Identify which cell holds the provided text, then report its [x, y] central coordinate. 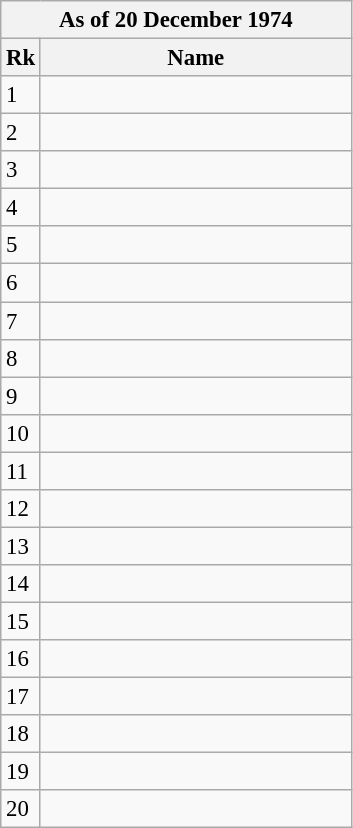
15 [21, 621]
12 [21, 509]
19 [21, 772]
1 [21, 95]
2 [21, 133]
5 [21, 245]
9 [21, 396]
10 [21, 433]
Name [196, 58]
Rk [21, 58]
14 [21, 584]
6 [21, 283]
3 [21, 170]
18 [21, 734]
8 [21, 358]
20 [21, 809]
11 [21, 471]
13 [21, 546]
4 [21, 208]
7 [21, 321]
16 [21, 659]
17 [21, 697]
As of 20 December 1974 [176, 20]
